Capture the cell that displays the provided text and extract its [x, y] central coordinate. 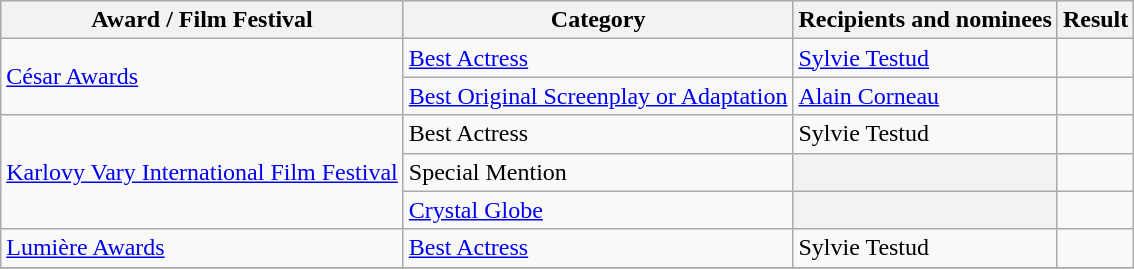
Crystal Globe [598, 210]
Category [598, 20]
Result [1095, 20]
César Awards [202, 77]
Award / Film Festival [202, 20]
Karlovy Vary International Film Festival [202, 172]
Recipients and nominees [925, 20]
Alain Corneau [925, 96]
Lumière Awards [202, 248]
Best Original Screenplay or Adaptation [598, 96]
Special Mention [598, 172]
